For the text-containing cell, return its midpoint in [x, y] coordinate format. 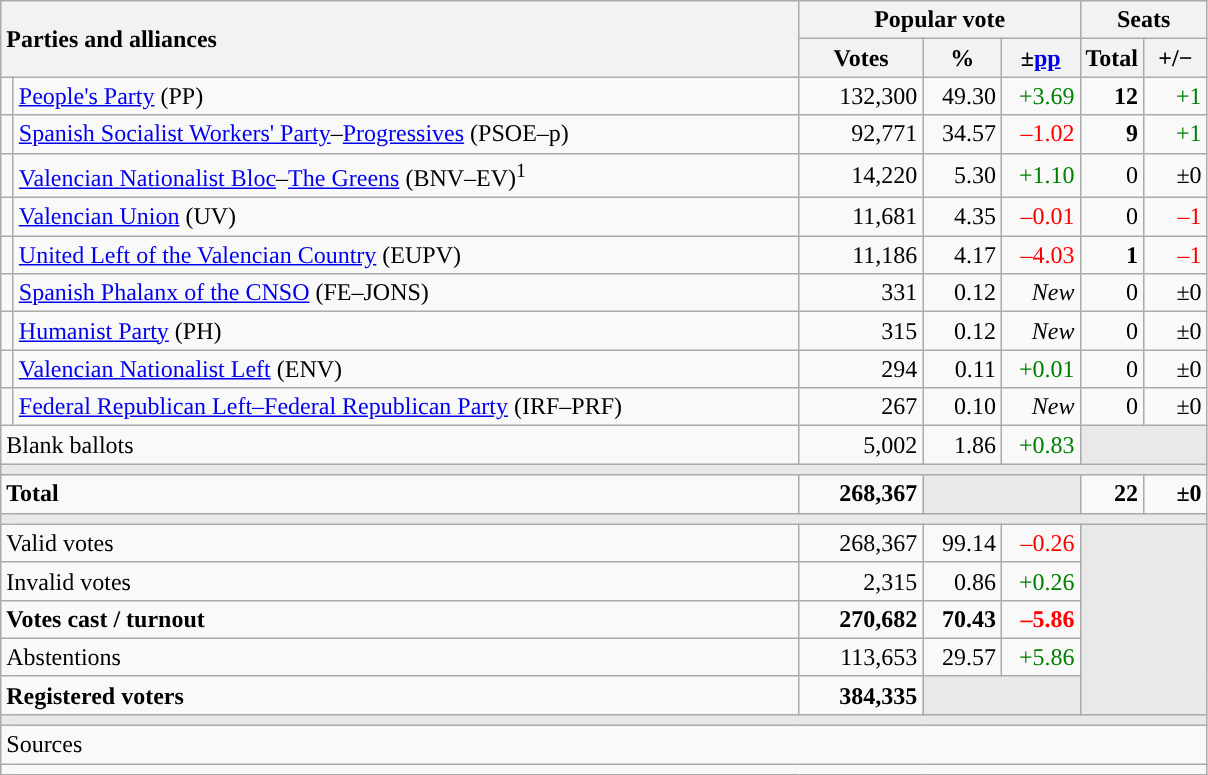
% [962, 58]
0.86 [962, 581]
Abstentions [400, 657]
People's Party (PP) [406, 96]
Seats [1144, 20]
Humanist Party (PH) [406, 331]
±pp [1040, 58]
4.17 [962, 255]
1 [1112, 255]
384,335 [861, 695]
49.30 [962, 96]
99.14 [962, 543]
267 [861, 407]
70.43 [962, 619]
132,300 [861, 96]
29.57 [962, 657]
0.10 [962, 407]
12 [1112, 96]
Votes cast / turnout [400, 619]
331 [861, 293]
22 [1112, 494]
Blank ballots [400, 445]
2,315 [861, 581]
–1.02 [1040, 134]
92,771 [861, 134]
270,682 [861, 619]
Valencian Nationalist Left (ENV) [406, 369]
Valencian Nationalist Bloc–The Greens (BNV–EV)1 [406, 176]
United Left of the Valencian Country (EUPV) [406, 255]
5.30 [962, 176]
–4.03 [1040, 255]
14,220 [861, 176]
Parties and alliances [400, 39]
5,002 [861, 445]
34.57 [962, 134]
315 [861, 331]
Spanish Phalanx of the CNSO (FE–JONS) [406, 293]
+0.01 [1040, 369]
–0.26 [1040, 543]
1.86 [962, 445]
+1.10 [1040, 176]
Valencian Union (UV) [406, 217]
Registered voters [400, 695]
–0.01 [1040, 217]
4.35 [962, 217]
–5.86 [1040, 619]
Votes [861, 58]
+0.26 [1040, 581]
113,653 [861, 657]
Invalid votes [400, 581]
Spanish Socialist Workers' Party–Progressives (PSOE–p) [406, 134]
Sources [604, 745]
Valid votes [400, 543]
11,186 [861, 255]
Federal Republican Left–Federal Republican Party (IRF–PRF) [406, 407]
9 [1112, 134]
+5.86 [1040, 657]
11,681 [861, 217]
Popular vote [940, 20]
+/− [1176, 58]
+3.69 [1040, 96]
+0.83 [1040, 445]
294 [861, 369]
0.11 [962, 369]
